Search for the cell housing the specified text and yield its [X, Y] center coordinate. 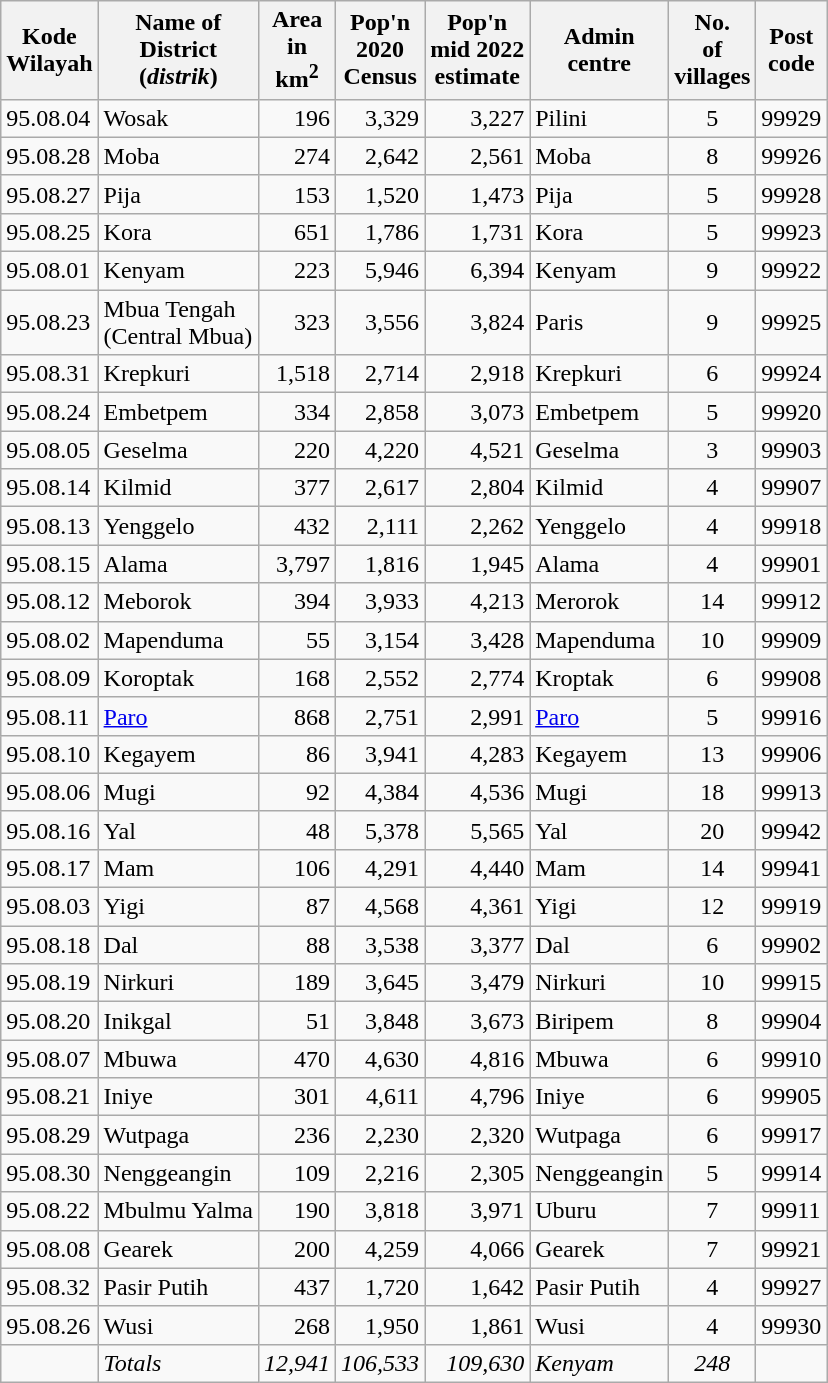
274 [296, 156]
99915 [792, 983]
2,617 [380, 488]
95.08.04 [50, 118]
3,073 [478, 412]
99912 [792, 602]
2,561 [478, 156]
4,611 [380, 1097]
200 [296, 1249]
95.08.11 [50, 716]
99902 [792, 945]
99904 [792, 1021]
5,565 [478, 830]
99909 [792, 640]
190 [296, 1211]
95.08.16 [50, 830]
3,556 [380, 322]
51 [296, 1021]
6,394 [478, 271]
2,216 [380, 1173]
95.08.27 [50, 194]
99906 [792, 754]
5,946 [380, 271]
223 [296, 271]
2,111 [380, 526]
4,220 [380, 450]
5,378 [380, 830]
48 [296, 830]
196 [296, 118]
3,645 [380, 983]
99913 [792, 792]
2,714 [380, 374]
248 [712, 1363]
95.08.09 [50, 678]
95.08.14 [50, 488]
868 [296, 716]
4,213 [478, 602]
Kode Wilayah [50, 50]
153 [296, 194]
437 [296, 1287]
3,227 [478, 118]
1,520 [380, 194]
99911 [792, 1211]
1,731 [478, 232]
2,552 [380, 678]
3,538 [380, 945]
4,816 [478, 1059]
236 [296, 1135]
1,950 [380, 1325]
55 [296, 640]
Pop'n 2020 Census [380, 50]
2,991 [478, 716]
12 [712, 907]
95.08.24 [50, 412]
99905 [792, 1097]
3,941 [380, 754]
4,384 [380, 792]
Totals [178, 1363]
86 [296, 754]
95.08.15 [50, 564]
3,818 [380, 1211]
95.08.23 [50, 322]
99928 [792, 194]
Mbulmu Yalma [178, 1211]
377 [296, 488]
2,804 [478, 488]
20 [712, 830]
99920 [792, 412]
Koroptak [178, 678]
99918 [792, 526]
99923 [792, 232]
334 [296, 412]
95.08.01 [50, 271]
99907 [792, 488]
4,796 [478, 1097]
99942 [792, 830]
99908 [792, 678]
Postcode [792, 50]
99926 [792, 156]
95.08.21 [50, 1097]
99925 [792, 322]
1,861 [478, 1325]
87 [296, 907]
3,377 [478, 945]
99903 [792, 450]
301 [296, 1097]
95.08.07 [50, 1059]
4,283 [478, 754]
1,518 [296, 374]
Wosak [178, 118]
2,320 [478, 1135]
220 [296, 450]
99921 [792, 1249]
95.08.10 [50, 754]
394 [296, 602]
3,479 [478, 983]
Uburu [600, 1211]
95.08.30 [50, 1173]
3,428 [478, 640]
1,720 [380, 1287]
13 [712, 754]
99930 [792, 1325]
95.08.05 [50, 450]
2,262 [478, 526]
92 [296, 792]
99917 [792, 1135]
95.08.03 [50, 907]
323 [296, 322]
189 [296, 983]
3 [712, 450]
4,536 [478, 792]
168 [296, 678]
Merorok [600, 602]
95.08.25 [50, 232]
Pop'n mid 2022estimate [478, 50]
99914 [792, 1173]
2,230 [380, 1135]
95.08.26 [50, 1325]
95.08.31 [50, 374]
109,630 [478, 1363]
95.08.12 [50, 602]
95.08.19 [50, 983]
99919 [792, 907]
No.of villages [712, 50]
99929 [792, 118]
95.08.02 [50, 640]
3,797 [296, 564]
4,521 [478, 450]
3,824 [478, 322]
2,918 [478, 374]
1,473 [478, 194]
95.08.13 [50, 526]
95.08.32 [50, 1287]
2,642 [380, 156]
109 [296, 1173]
106 [296, 868]
4,568 [380, 907]
99924 [792, 374]
4,291 [380, 868]
95.08.29 [50, 1135]
99941 [792, 868]
1,786 [380, 232]
2,751 [380, 716]
2,774 [478, 678]
95.08.06 [50, 792]
4,259 [380, 1249]
4,440 [478, 868]
99922 [792, 271]
99927 [792, 1287]
651 [296, 232]
3,933 [380, 602]
Pilini [600, 118]
18 [712, 792]
95.08.08 [50, 1249]
3,848 [380, 1021]
1,945 [478, 564]
95.08.28 [50, 156]
2,305 [478, 1173]
106,533 [380, 1363]
432 [296, 526]
1,816 [380, 564]
Name ofDistrict(distrik) [178, 50]
1,642 [478, 1287]
99916 [792, 716]
Kroptak [600, 678]
95.08.18 [50, 945]
4,630 [380, 1059]
Admincentre [600, 50]
Paris [600, 322]
470 [296, 1059]
3,673 [478, 1021]
4,361 [478, 907]
Area inkm2 [296, 50]
95.08.17 [50, 868]
Biripem [600, 1021]
12,941 [296, 1363]
95.08.22 [50, 1211]
99901 [792, 564]
88 [296, 945]
268 [296, 1325]
Mbua Tengah (Central Mbua) [178, 322]
95.08.20 [50, 1021]
3,971 [478, 1211]
Meborok [178, 602]
2,858 [380, 412]
3,154 [380, 640]
99910 [792, 1059]
Inikgal [178, 1021]
4,066 [478, 1249]
3,329 [380, 118]
